Detect which cell encompasses the target text, then output its [X, Y] center coordinate. 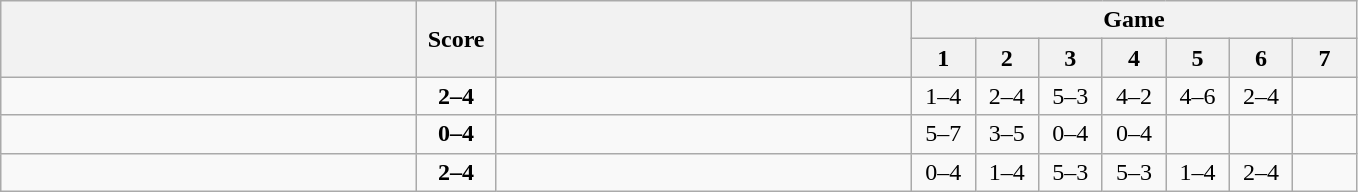
1 [943, 58]
4–2 [1134, 96]
3–5 [1007, 134]
4–6 [1198, 96]
4 [1134, 58]
Game [1134, 20]
5 [1198, 58]
2 [1007, 58]
7 [1325, 58]
Score [456, 39]
6 [1261, 58]
3 [1071, 58]
5–7 [943, 134]
